Extract the (X, Y) coordinate from the center of the cell holding the provided text.  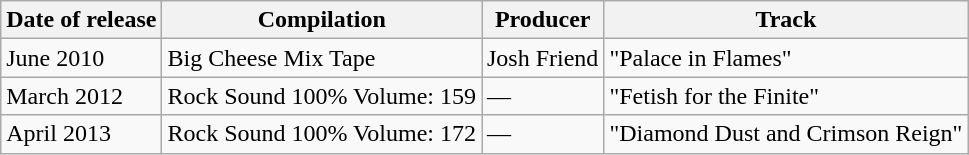
Rock Sound 100% Volume: 172 (322, 134)
"Diamond Dust and Crimson Reign" (786, 134)
Josh Friend (543, 58)
Track (786, 20)
Compilation (322, 20)
June 2010 (82, 58)
Producer (543, 20)
Date of release (82, 20)
March 2012 (82, 96)
"Fetish for the Finite" (786, 96)
"Palace in Flames" (786, 58)
April 2013 (82, 134)
Big Cheese Mix Tape (322, 58)
Rock Sound 100% Volume: 159 (322, 96)
